Extract the [X, Y] coordinate from the center of the cell holding the provided text.  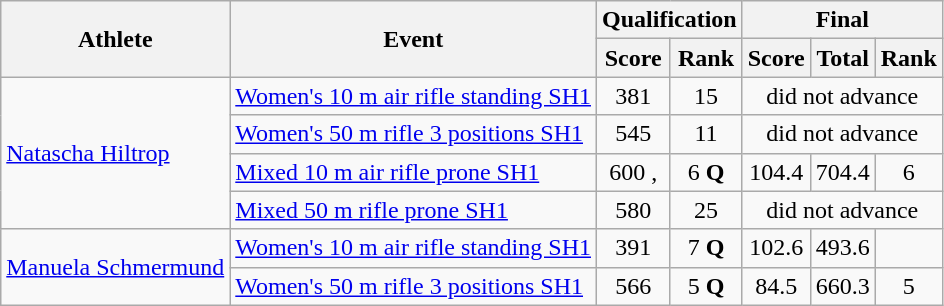
381 [634, 96]
102.6 [776, 248]
Athlete [116, 39]
391 [634, 248]
Mixed 50 m rifle prone SH1 [414, 210]
7 Q [706, 248]
493.6 [842, 248]
Natascha Hiltrop [116, 153]
580 [634, 210]
25 [706, 210]
104.4 [776, 172]
Mixed 10 m air rifle prone SH1 [414, 172]
15 [706, 96]
6 [908, 172]
566 [634, 286]
6 Q [706, 172]
11 [706, 134]
Event [414, 39]
660.3 [842, 286]
5 [908, 286]
600 , [634, 172]
Manuela Schmermund [116, 267]
545 [634, 134]
Qualification [670, 20]
Total [842, 58]
84.5 [776, 286]
Final [842, 20]
5 Q [706, 286]
704.4 [842, 172]
